For the text-containing cell, return its midpoint in [X, Y] coordinate format. 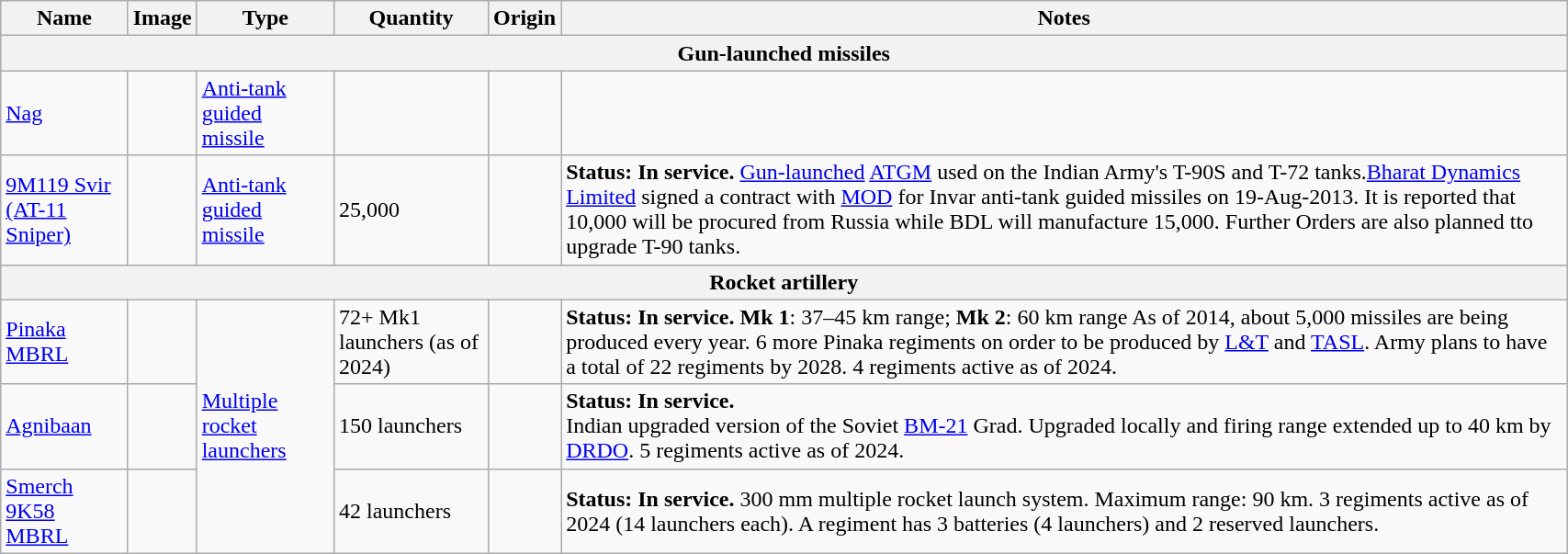
Name [64, 18]
Rocket artillery [784, 282]
Multiple rocket launchers [265, 426]
Notes [1064, 18]
Pinaka MBRL [64, 342]
Type [265, 18]
Agnibaan [64, 426]
72+ Mk1 launchers (as of 2024) [412, 342]
Origin [525, 18]
Image [162, 18]
Nag [64, 113]
9M119 Svir(AT-11 Sniper) [64, 209]
25,000 [412, 209]
Gun-launched missiles [784, 53]
150 launchers [412, 426]
Smerch 9K58 MBRL [64, 511]
Quantity [412, 18]
42 launchers [412, 511]
